Scan for the cell matching the given text and deliver its (X, Y) coordinate at center. 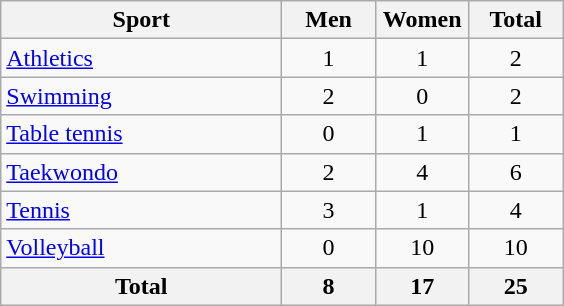
Table tennis (142, 134)
Taekwondo (142, 172)
3 (329, 210)
Sport (142, 20)
Tennis (142, 210)
Athletics (142, 58)
Women (422, 20)
25 (516, 286)
Volleyball (142, 248)
17 (422, 286)
8 (329, 286)
Men (329, 20)
6 (516, 172)
Swimming (142, 96)
